Provide the [X, Y] coordinate of the cell's center where the given text is located.  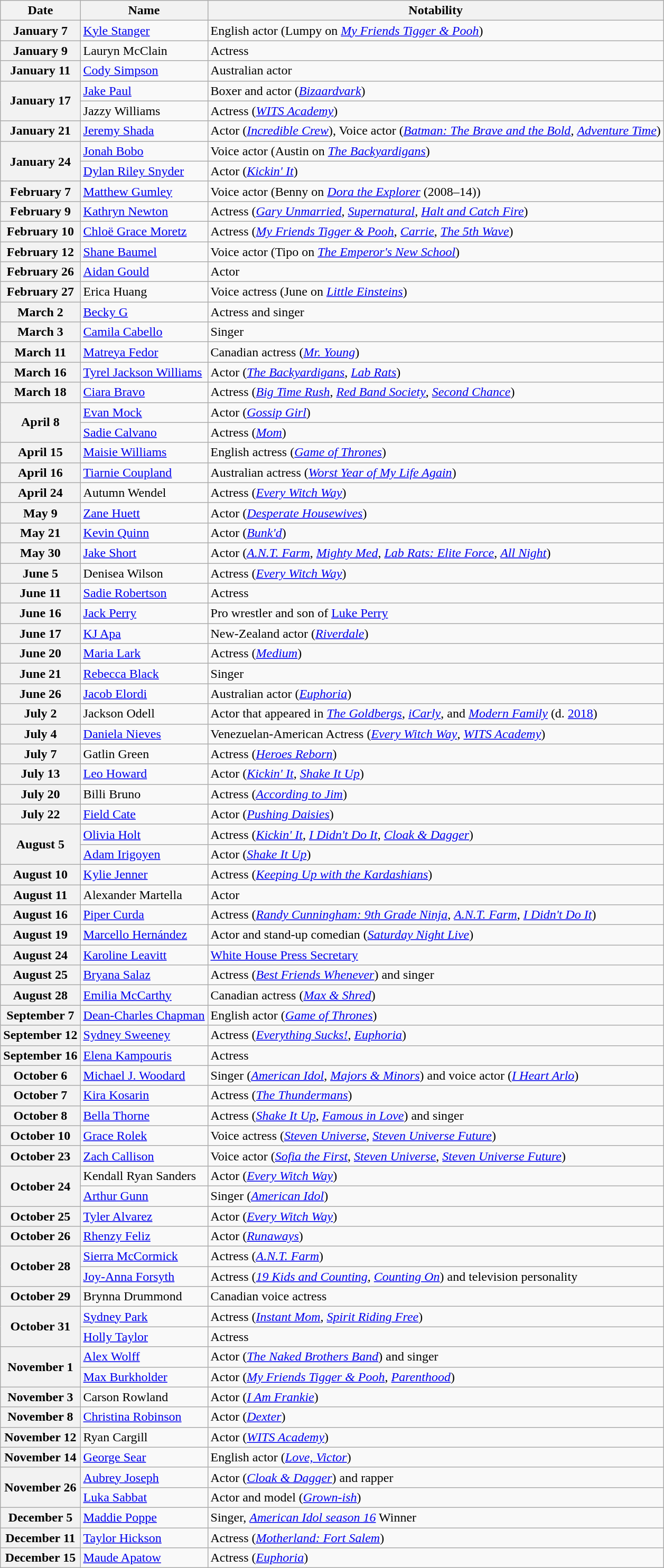
Actress (A.N.T. Farm) [435, 1257]
Alexander Martella [144, 895]
Karoline Leavitt [144, 955]
Actress (The Thundermans) [435, 1095]
Voice actor (Benny on Dora the Explorer (2008–14)) [435, 191]
Rebecca Black [144, 674]
Billi Bruno [144, 794]
Actress (Motherland: Fort Salem) [435, 1538]
February 27 [40, 292]
Piper Curda [144, 915]
October 28 [40, 1267]
October 24 [40, 1186]
Ryan Cargill [144, 1437]
Cody Simpson [144, 71]
September 16 [40, 1055]
Jazzy Williams [144, 111]
October 10 [40, 1136]
Kira Kosarin [144, 1095]
Actress (Keeping Up with the Kardashians) [435, 874]
Actress (Shake It Up, Famous in Love) and singer [435, 1116]
August 28 [40, 995]
Actor (The Backyardigans, Lab Rats) [435, 372]
Kylie Jenner [144, 874]
June 17 [40, 634]
March 11 [40, 352]
Actor (I Am Frankie) [435, 1397]
Actress (Mom) [435, 432]
Singer (American Idol, Majors & Minors) and voice actor (I Heart Arlo) [435, 1075]
Maude Apatow [144, 1558]
Actress (My Friends Tigger & Pooh, Carrie, The 5th Wave) [435, 231]
Actor (Kickin' It, Shake It Up) [435, 774]
Matreya Fedor [144, 352]
March 18 [40, 392]
February 10 [40, 231]
Jonah Bobo [144, 151]
New-Zealand actor (Riverdale) [435, 634]
June 5 [40, 573]
Singer (American Idol) [435, 1196]
Actor (WITS Academy) [435, 1437]
March 2 [40, 312]
Aubrey Joseph [144, 1477]
White House Press Secretary [435, 955]
Emilia McCarthy [144, 995]
August 16 [40, 915]
English actor (Game of Thrones) [435, 1015]
Actress (Heroes Reborn) [435, 754]
Max Burkholder [144, 1377]
Kathryn Newton [144, 211]
Australian actor [435, 71]
Zane Huett [144, 513]
Voice actor (Sofia the First, Steven Universe, Steven Universe Future) [435, 1156]
October 25 [40, 1216]
Kendall Ryan Sanders [144, 1176]
Actor (Incredible Crew), Voice actor (Batman: The Brave and the Bold, Adventure Time) [435, 131]
Daniela Nieves [144, 734]
Notability [435, 11]
Actress (Best Friends Whenever) and singer [435, 975]
November 3 [40, 1397]
Canadian actress (Mr. Young) [435, 352]
Becky G [144, 312]
Gatlin Green [144, 754]
Actor (Cloak & Dagger) and rapper [435, 1477]
Jackson Odell [144, 714]
Jeremy Shada [144, 131]
KJ Apa [144, 634]
Voice actress (June on Little Einsteins) [435, 292]
October 7 [40, 1095]
Voice actor (Tipo on The Emperor's New School) [435, 252]
Erica Huang [144, 292]
October 6 [40, 1075]
Dean-Charles Chapman [144, 1015]
Jack Perry [144, 613]
August 19 [40, 935]
Michael J. Woodard [144, 1075]
November 12 [40, 1437]
Lauryn McClain [144, 51]
July 13 [40, 774]
Carson Rowland [144, 1397]
Luka Sabbat [144, 1497]
April 24 [40, 493]
Tyrel Jackson Williams [144, 372]
Sierra McCormick [144, 1257]
Arthur Gunn [144, 1196]
Alex Wolff [144, 1357]
Actor (Runaways) [435, 1236]
July 7 [40, 754]
June 26 [40, 694]
Zach Callison [144, 1156]
Tiarnie Coupland [144, 473]
June 20 [40, 654]
English actress (Game of Thrones) [435, 452]
Jake Short [144, 553]
October 23 [40, 1156]
Sadie Robertson [144, 593]
Jacob Elordi [144, 694]
Taylor Hickson [144, 1538]
Olivia Holt [144, 834]
March 16 [40, 372]
Denisea Wilson [144, 573]
February 12 [40, 252]
Actor (Dexter) [435, 1417]
November 8 [40, 1417]
Name [144, 11]
July 2 [40, 714]
Marcello Hernández [144, 935]
December 5 [40, 1517]
Actress (Everything Sucks!, Euphoria) [435, 1035]
Bryana Salaz [144, 975]
Sydney Sweeney [144, 1035]
July 20 [40, 794]
July 4 [40, 734]
English actor (Love, Victor) [435, 1457]
Christina Robinson [144, 1417]
Voice actor (Austin on The Backyardigans) [435, 151]
Matthew Gumley [144, 191]
English actor (Lumpy on My Friends Tigger & Pooh) [435, 31]
January 9 [40, 51]
April 15 [40, 452]
March 3 [40, 332]
May 21 [40, 533]
September 12 [40, 1035]
Actor that appeared in The Goldbergs, iCarly, and Modern Family (d. 2018) [435, 714]
September 7 [40, 1015]
Actor and model (Grown-ish) [435, 1497]
Actor (My Friends Tigger & Pooh, Parenthood) [435, 1377]
George Sear [144, 1457]
February 7 [40, 191]
Maisie Williams [144, 452]
August 11 [40, 895]
Actor (The Naked Brothers Band) and singer [435, 1357]
Brynna Drummond [144, 1297]
Joy-Anna Forsyth [144, 1277]
Australian actress (Worst Year of My Life Again) [435, 473]
February 26 [40, 272]
Maddie Poppe [144, 1517]
Tyler Alvarez [144, 1216]
Actress (Kickin' It, I Didn't Do It, Cloak & Dagger) [435, 834]
Maria Lark [144, 654]
Actress and singer [435, 312]
Actress (Randy Cunningham: 9th Grade Ninja, A.N.T. Farm, I Didn't Do It) [435, 915]
October 29 [40, 1297]
August 10 [40, 874]
Actor (Pushing Daisies) [435, 814]
December 11 [40, 1538]
October 31 [40, 1327]
Ciara Bravo [144, 392]
April 8 [40, 422]
Dylan Riley Snyder [144, 171]
Chloë Grace Moretz [144, 231]
Kevin Quinn [144, 533]
January 24 [40, 161]
Actress (WITS Academy) [435, 111]
October 26 [40, 1236]
Date [40, 11]
Adam Irigoyen [144, 854]
January 7 [40, 31]
August 25 [40, 975]
January 17 [40, 101]
Venezuelan-American Actress (Every Witch Way, WITS Academy) [435, 734]
Holly Taylor [144, 1337]
Voice actress (Steven Universe, Steven Universe Future) [435, 1136]
Autumn Wendel [144, 493]
June 21 [40, 674]
Evan Mock [144, 412]
Australian actor (Euphoria) [435, 694]
Kyle Stanger [144, 31]
August 5 [40, 844]
Canadian voice actress [435, 1297]
Actor (Shake It Up) [435, 854]
Leo Howard [144, 774]
January 21 [40, 131]
Camila Cabello [144, 332]
Grace Rolek [144, 1136]
Actor (Bunk'd) [435, 533]
Shane Baumel [144, 252]
Actor (A.N.T. Farm, Mighty Med, Lab Rats: Elite Force, All Night) [435, 553]
October 8 [40, 1116]
Actress (19 Kids and Counting, Counting On) and television personality [435, 1277]
Rhenzy Feliz [144, 1236]
Actress (Medium) [435, 654]
Actor and stand-up comedian (Saturday Night Live) [435, 935]
Actor (Gossip Girl) [435, 412]
Actress (According to Jim) [435, 794]
Actress (Instant Mom, Spirit Riding Free) [435, 1317]
May 30 [40, 553]
November 26 [40, 1487]
April 16 [40, 473]
November 14 [40, 1457]
June 16 [40, 613]
Elena Kampouris [144, 1055]
December 15 [40, 1558]
Sadie Calvano [144, 432]
May 9 [40, 513]
July 22 [40, 814]
Sydney Park [144, 1317]
Pro wrestler and son of Luke Perry [435, 613]
Jake Paul [144, 91]
Actress (Big Time Rush, Red Band Society, Second Chance) [435, 392]
November 1 [40, 1367]
January 11 [40, 71]
Canadian actress (Max & Shred) [435, 995]
Singer, American Idol season 16 Winner [435, 1517]
Actor (Desperate Housewives) [435, 513]
August 24 [40, 955]
Actress (Gary Unmarried, Supernatural, Halt and Catch Fire) [435, 211]
Bella Thorne [144, 1116]
Aidan Gould [144, 272]
Field Cate [144, 814]
Boxer and actor (Bizaardvark) [435, 91]
Actress (Euphoria) [435, 1558]
February 9 [40, 211]
Actor (Kickin' It) [435, 171]
June 11 [40, 593]
